Return [x, y] of the center of cell containing provided text 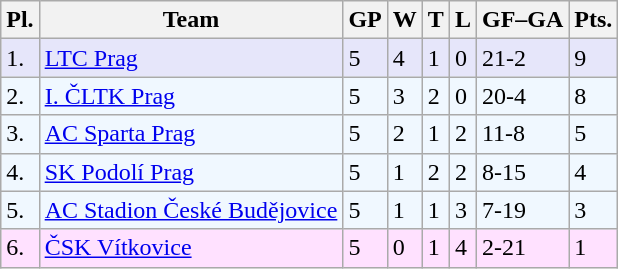
4. [20, 172]
T [436, 20]
AC Sparta Prag [191, 134]
Team [191, 20]
GP [365, 20]
6. [20, 248]
9 [594, 58]
8-15 [522, 172]
W [404, 20]
20-4 [522, 96]
L [462, 20]
8 [594, 96]
21-2 [522, 58]
AC Stadion České Budějovice [191, 210]
2. [20, 96]
7-19 [522, 210]
1. [20, 58]
Pts. [594, 20]
GF–GA [522, 20]
ČSK Vítkovice [191, 248]
LTC Prag [191, 58]
2-21 [522, 248]
Pl. [20, 20]
5. [20, 210]
11-8 [522, 134]
3. [20, 134]
I. ČLTK Prag [191, 96]
SK Podolí Prag [191, 172]
